Extract the [X, Y] coordinate from the center of the cell holding the provided text.  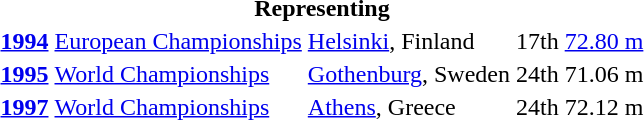
17th [538, 41]
24th [538, 74]
Helsinki, Finland [408, 41]
World Championships [178, 74]
European Championships [178, 41]
Gothenburg, Sweden [408, 74]
